From the cell containing the given text, extract its center point as [X, Y] coordinate. 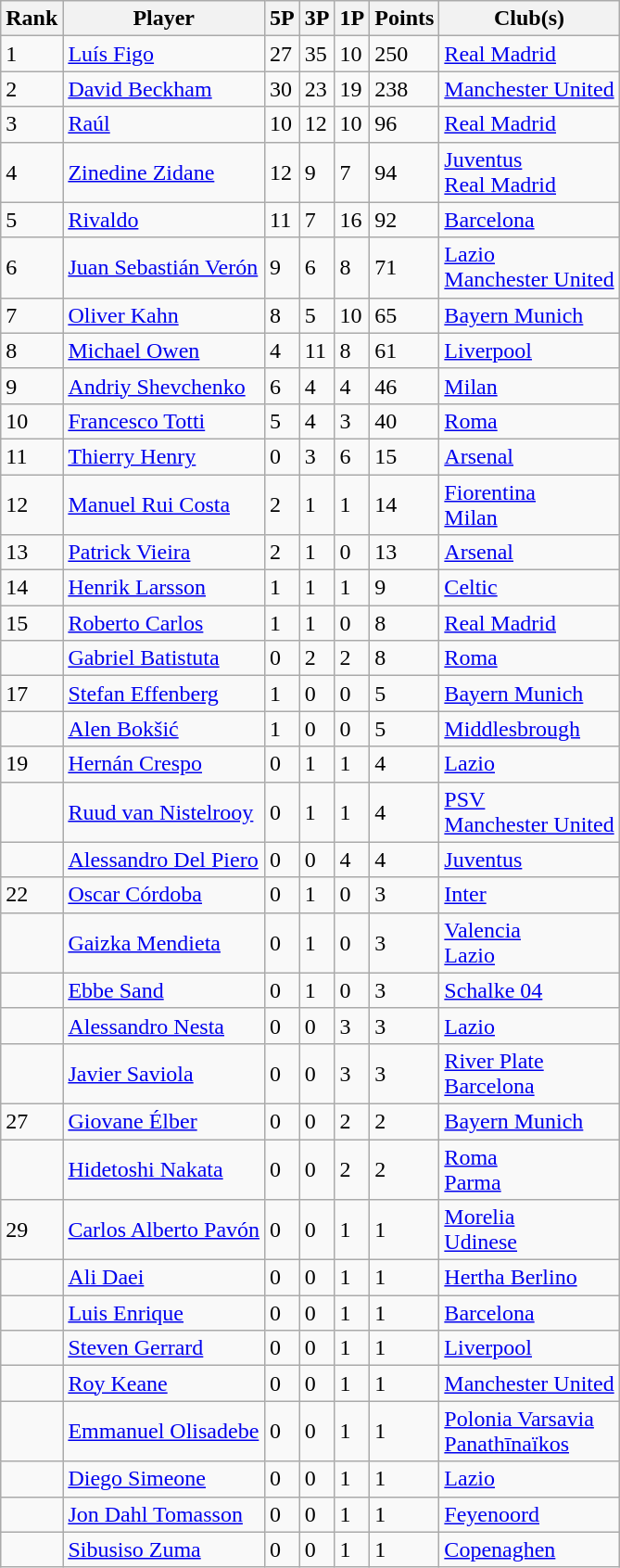
Feyenoord [529, 1514]
Roma Parma [529, 1168]
Juventus Real Madrid [529, 172]
Giovane Élber [164, 1121]
Fiorentina Milan [529, 504]
Juan Sebastián Verón [164, 267]
16 [352, 220]
94 [404, 172]
Diego Simeone [164, 1479]
Middlesbrough [529, 729]
Manuel Rui Costa [164, 504]
3P [317, 19]
35 [317, 54]
Player [164, 19]
1P [352, 19]
Francesco Totti [164, 421]
PSV Manchester United [529, 812]
Raúl [164, 124]
Roy Keane [164, 1383]
Hidetoshi Nakata [164, 1168]
Michael Owen [164, 351]
Javier Saviola [164, 1074]
46 [404, 386]
Alen Bokšić [164, 729]
22 [32, 895]
23 [317, 89]
71 [404, 267]
Ruud van Nistelrooy [164, 812]
29 [32, 1230]
17 [32, 694]
250 [404, 54]
Jon Dahl Tomasson [164, 1514]
92 [404, 220]
Hertha Berlino [529, 1278]
65 [404, 315]
Alessandro Nesta [164, 1026]
Roberto Carlos [164, 623]
Gabriel Batistuta [164, 658]
River Plate Barcelona [529, 1074]
Luis Enrique [164, 1313]
Henrik Larsson [164, 588]
David Beckham [164, 89]
Zinedine Zidane [164, 172]
Steven Gerrard [164, 1348]
Lazio Manchester United [529, 267]
Emmanuel Olisadebe [164, 1432]
Copenaghen [529, 1549]
Thierry Henry [164, 456]
5P [283, 19]
Points [404, 19]
30 [283, 89]
96 [404, 124]
Oscar Córdoba [164, 895]
Polonia Varsavia Panathīnaïkos [529, 1432]
Patrick Vieira [164, 553]
Milan [529, 386]
Celtic [529, 588]
Morelia Udinese [529, 1230]
Valencia Lazio [529, 942]
40 [404, 421]
Club(s) [529, 19]
Alessandro Del Piero [164, 860]
Stefan Effenberg [164, 694]
Oliver Kahn [164, 315]
Hernán Crespo [164, 764]
Sibusiso Zuma [164, 1549]
Ali Daei [164, 1278]
Rivaldo [164, 220]
Juventus [529, 860]
Rank [32, 19]
Schalke 04 [529, 990]
Gaizka Mendieta [164, 942]
238 [404, 89]
Carlos Alberto Pavón [164, 1230]
61 [404, 351]
Inter [529, 895]
Luís Figo [164, 54]
Ebbe Sand [164, 990]
Andriy Shevchenko [164, 386]
